Extract the (x, y) coordinate from the center of the cell holding the provided text.  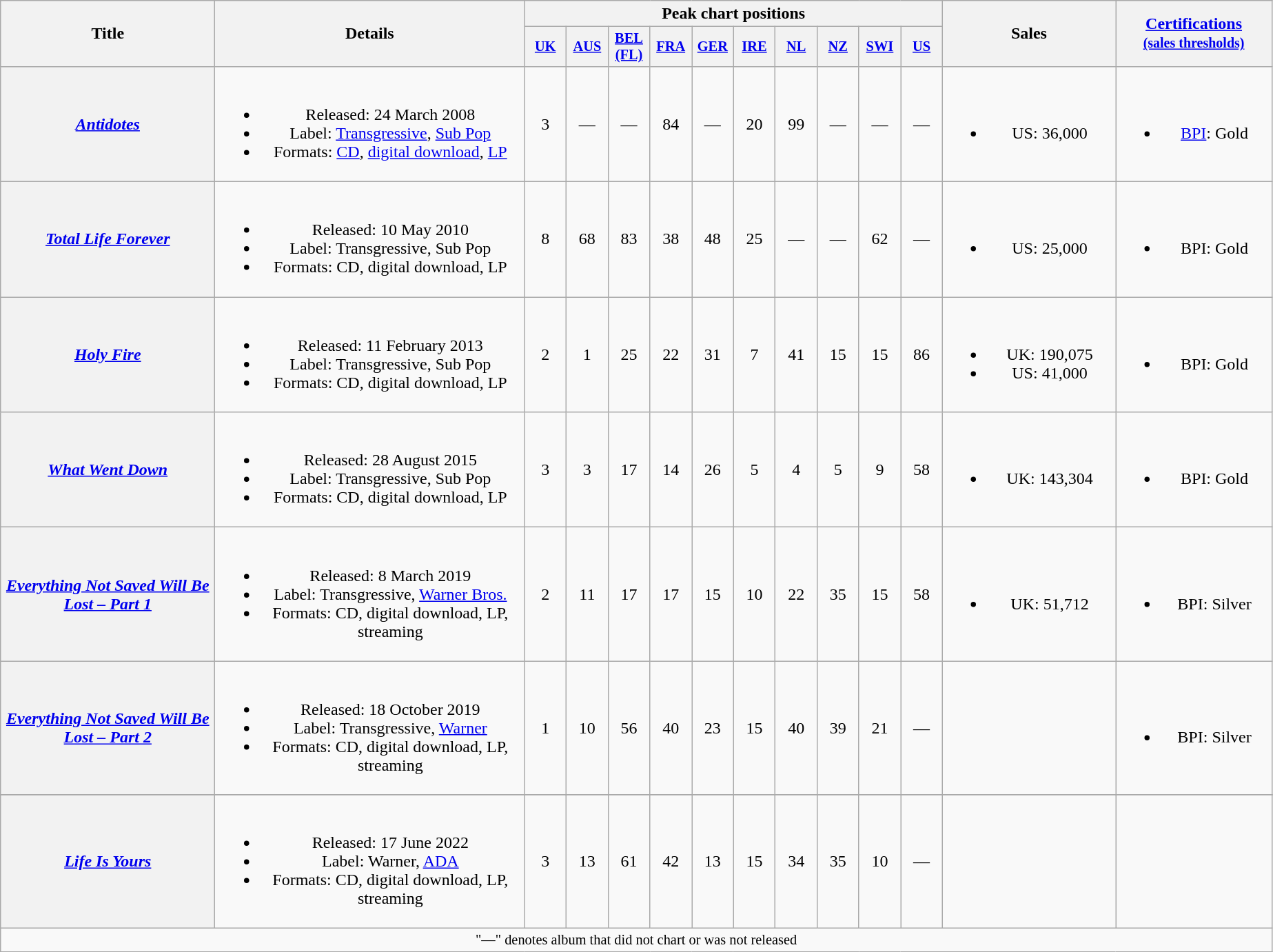
Released: 28 August 2015Label: Transgressive, Sub PopFormats: CD, digital download, LP (369, 470)
UK (546, 47)
Everything Not Saved Will Be Lost – Part 1 (108, 594)
Antidotes (108, 124)
SWI (879, 47)
Life Is Yours (108, 862)
GER (713, 47)
21 (879, 728)
NL (797, 47)
Certifications(sales thresholds) (1194, 34)
9 (879, 470)
61 (629, 862)
23 (713, 728)
39 (838, 728)
41 (797, 354)
Released: 18 October 2019Label: Transgressive, WarnerFormats: CD, digital download, LP, streaming (369, 728)
48 (713, 240)
83 (629, 240)
Released: 24 March 2008Label: Transgressive, Sub PopFormats: CD, digital download, LP (369, 124)
Title (108, 34)
84 (671, 124)
US: 25,000 (1028, 240)
FRA (671, 47)
11 (587, 594)
UK: 143,304 (1028, 470)
UK: 190,075US: 41,000 (1028, 354)
"—" denotes album that did not chart or was not released (637, 940)
7 (754, 354)
56 (629, 728)
Holy Fire (108, 354)
86 (922, 354)
Details (369, 34)
Sales (1028, 34)
14 (671, 470)
8 (546, 240)
34 (797, 862)
38 (671, 240)
42 (671, 862)
4 (797, 470)
Released: 8 March 2019Label: Transgressive, Warner Bros.Formats: CD, digital download, LP, streaming (369, 594)
Peak chart positions (733, 14)
68 (587, 240)
Total Life Forever (108, 240)
20 (754, 124)
99 (797, 124)
UK: 51,712 (1028, 594)
31 (713, 354)
26 (713, 470)
AUS (587, 47)
IRE (754, 47)
Released: 11 February 2013Label: Transgressive, Sub PopFormats: CD, digital download, LP (369, 354)
Released: 17 June 2022Label: Warner, ADAFormats: CD, digital download, LP, streaming (369, 862)
62 (879, 240)
Everything Not Saved Will Be Lost – Part 2 (108, 728)
Released: 10 May 2010Label: Transgressive, Sub PopFormats: CD, digital download, LP (369, 240)
US: 36,000 (1028, 124)
US (922, 47)
BEL(FL) (629, 47)
NZ (838, 47)
What Went Down (108, 470)
